Identify which cell holds the provided text, then report its (X, Y) central coordinate. 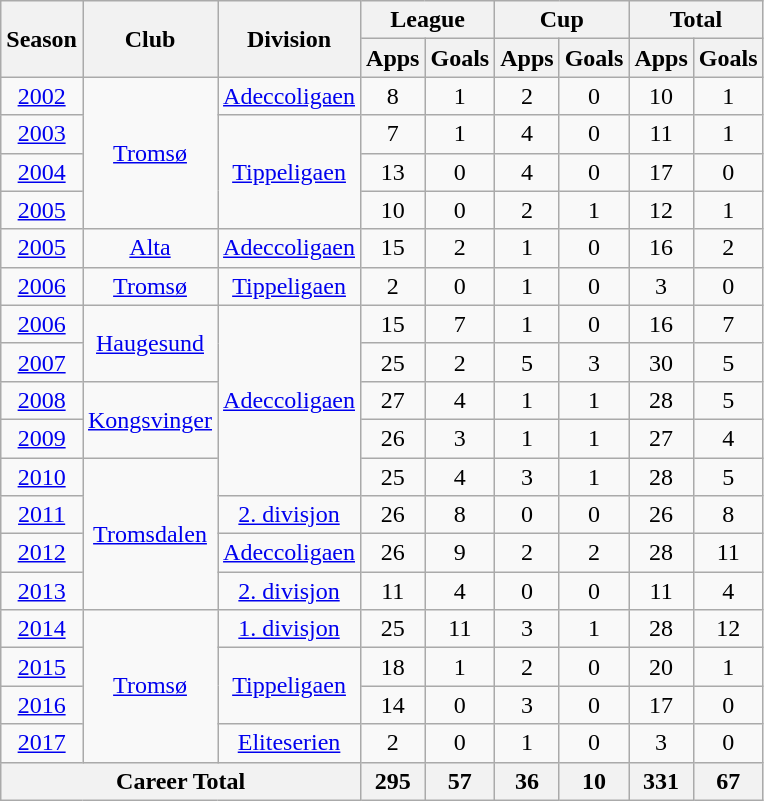
2014 (42, 629)
League (428, 20)
2003 (42, 134)
2011 (42, 515)
20 (661, 667)
295 (393, 781)
Tromsdalen (150, 534)
Alta (150, 248)
2009 (42, 438)
2002 (42, 96)
Haugesund (150, 343)
2015 (42, 667)
331 (661, 781)
2008 (42, 400)
Cup (562, 20)
57 (460, 781)
30 (661, 362)
2004 (42, 172)
Total (696, 20)
Club (150, 39)
1. divisjon (290, 629)
2007 (42, 362)
Kongsvinger (150, 419)
Season (42, 39)
Eliteserien (290, 743)
36 (527, 781)
2010 (42, 477)
18 (393, 667)
9 (460, 553)
Career Total (181, 781)
2017 (42, 743)
67 (728, 781)
2013 (42, 591)
2012 (42, 553)
Division (290, 39)
13 (393, 172)
2016 (42, 705)
14 (393, 705)
